Search for the cell housing the specified text and yield its (x, y) center coordinate. 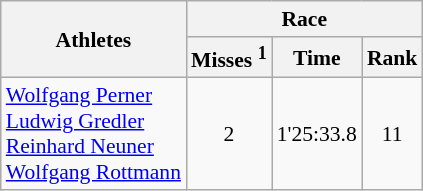
Rank (392, 58)
1'25:33.8 (317, 134)
Athletes (94, 40)
2 (229, 134)
Misses 1 (229, 58)
Race (304, 19)
Time (317, 58)
Wolfgang PernerLudwig GredlerReinhard NeunerWolfgang Rottmann (94, 134)
11 (392, 134)
